Find where the given text appears and provide that cell's center as [X, Y] coordinate. 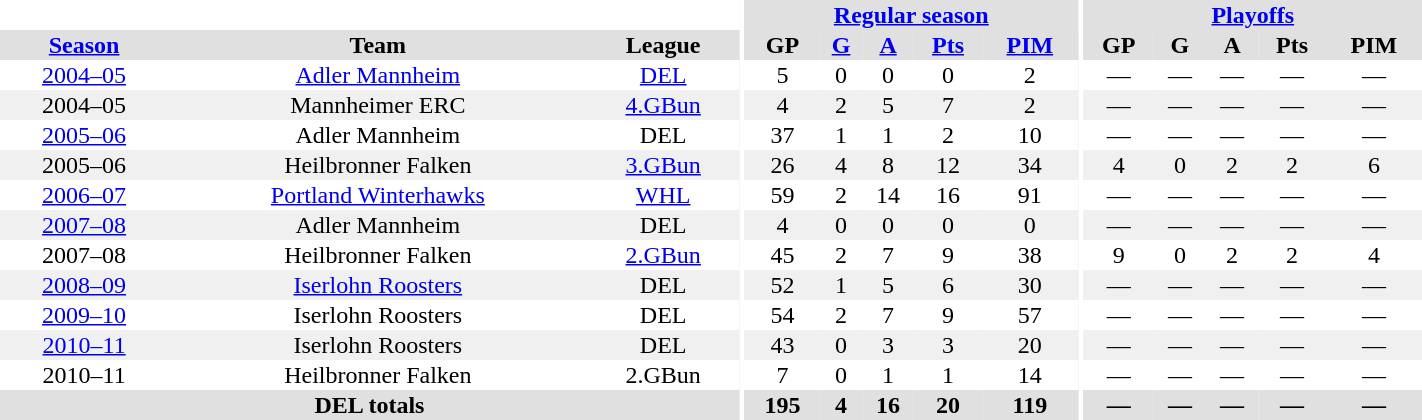
Portland Winterhawks [378, 195]
38 [1030, 255]
2008–09 [84, 285]
195 [782, 405]
4.GBun [662, 105]
91 [1030, 195]
54 [782, 315]
45 [782, 255]
Season [84, 45]
10 [1030, 135]
59 [782, 195]
2009–10 [84, 315]
12 [948, 165]
8 [888, 165]
37 [782, 135]
26 [782, 165]
57 [1030, 315]
34 [1030, 165]
Team [378, 45]
DEL totals [370, 405]
Playoffs [1253, 15]
119 [1030, 405]
43 [782, 345]
Mannheimer ERC [378, 105]
2006–07 [84, 195]
WHL [662, 195]
3.GBun [662, 165]
52 [782, 285]
30 [1030, 285]
Regular season [912, 15]
League [662, 45]
